Find where the given text appears and provide that cell's center as (X, Y) coordinate. 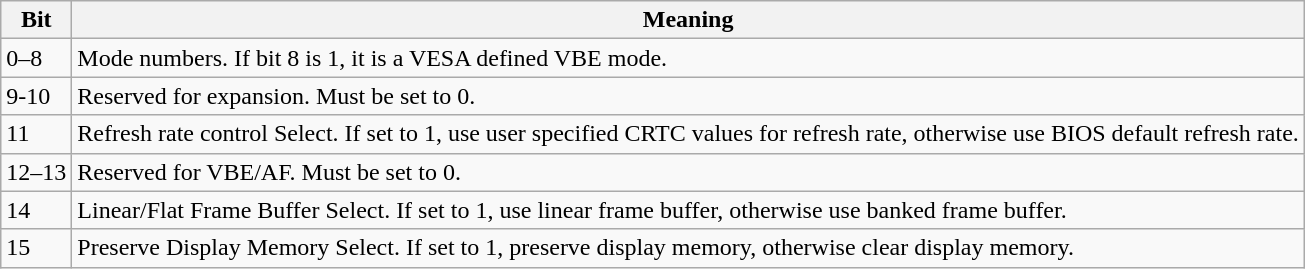
Mode numbers. If bit 8 is 1, it is a VESA defined VBE mode. (688, 58)
14 (36, 210)
Refresh rate control Select. If set to 1, use user specified CRTC values for refresh rate, otherwise use BIOS default refresh rate. (688, 134)
Reserved for expansion. Must be set to 0. (688, 96)
Reserved for VBE/AF. Must be set to 0. (688, 172)
Meaning (688, 20)
Bit (36, 20)
Preserve Display Memory Select. If set to 1, preserve display memory, otherwise clear display memory. (688, 248)
11 (36, 134)
Linear/Flat Frame Buffer Select. If set to 1, use linear frame buffer, otherwise use banked frame buffer. (688, 210)
0–8 (36, 58)
15 (36, 248)
12–13 (36, 172)
9-10 (36, 96)
